From the cell containing the given text, extract its center point as (X, Y) coordinate. 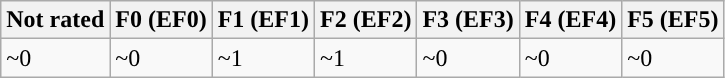
F1 (EF1) (263, 20)
F3 (EF3) (468, 20)
F0 (EF0) (161, 20)
F4 (EF4) (570, 20)
F5 (EF5) (673, 20)
Not rated (56, 20)
F2 (EF2) (366, 20)
